From the cell containing the given text, extract its center point as [X, Y] coordinate. 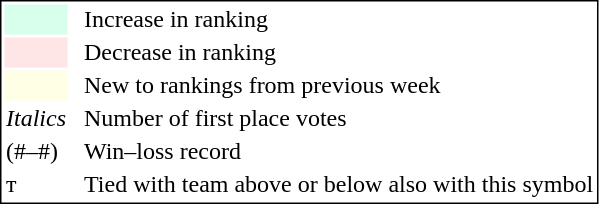
Decrease in ranking [338, 53]
т [36, 185]
Increase in ranking [338, 19]
New to rankings from previous week [338, 85]
Italics [36, 119]
Win–loss record [338, 151]
Tied with team above or below also with this symbol [338, 185]
(#–#) [36, 151]
Number of first place votes [338, 119]
